From the cell containing the given text, extract its center point as (x, y) coordinate. 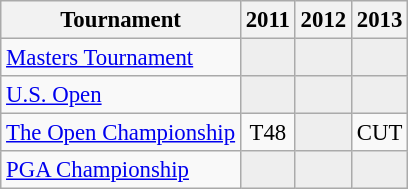
2011 (268, 20)
PGA Championship (121, 170)
U.S. Open (121, 95)
Tournament (121, 20)
The Open Championship (121, 133)
Masters Tournament (121, 58)
2012 (323, 20)
2013 (379, 20)
CUT (379, 133)
T48 (268, 133)
